Identify which cell holds the provided text, then report its [x, y] central coordinate. 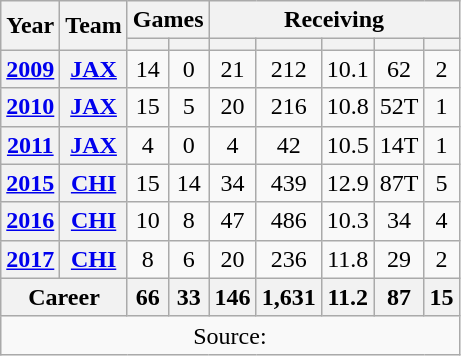
10.8 [348, 107]
486 [288, 221]
146 [232, 297]
29 [399, 259]
Games [168, 20]
2017 [30, 259]
Team [94, 26]
2009 [30, 69]
52T [399, 107]
Career [64, 297]
236 [288, 259]
11.8 [348, 259]
87T [399, 183]
Source: [230, 335]
21 [232, 69]
47 [232, 221]
1,631 [288, 297]
33 [188, 297]
14T [399, 145]
10.3 [348, 221]
212 [288, 69]
11.2 [348, 297]
10.1 [348, 69]
66 [148, 297]
Receiving [334, 20]
2010 [30, 107]
439 [288, 183]
10 [148, 221]
10.5 [348, 145]
87 [399, 297]
2011 [30, 145]
42 [288, 145]
216 [288, 107]
Year [30, 26]
12.9 [348, 183]
2016 [30, 221]
62 [399, 69]
2015 [30, 183]
6 [188, 259]
